Return the (X, Y) coordinate for the center point of the cell that contains the specified text.  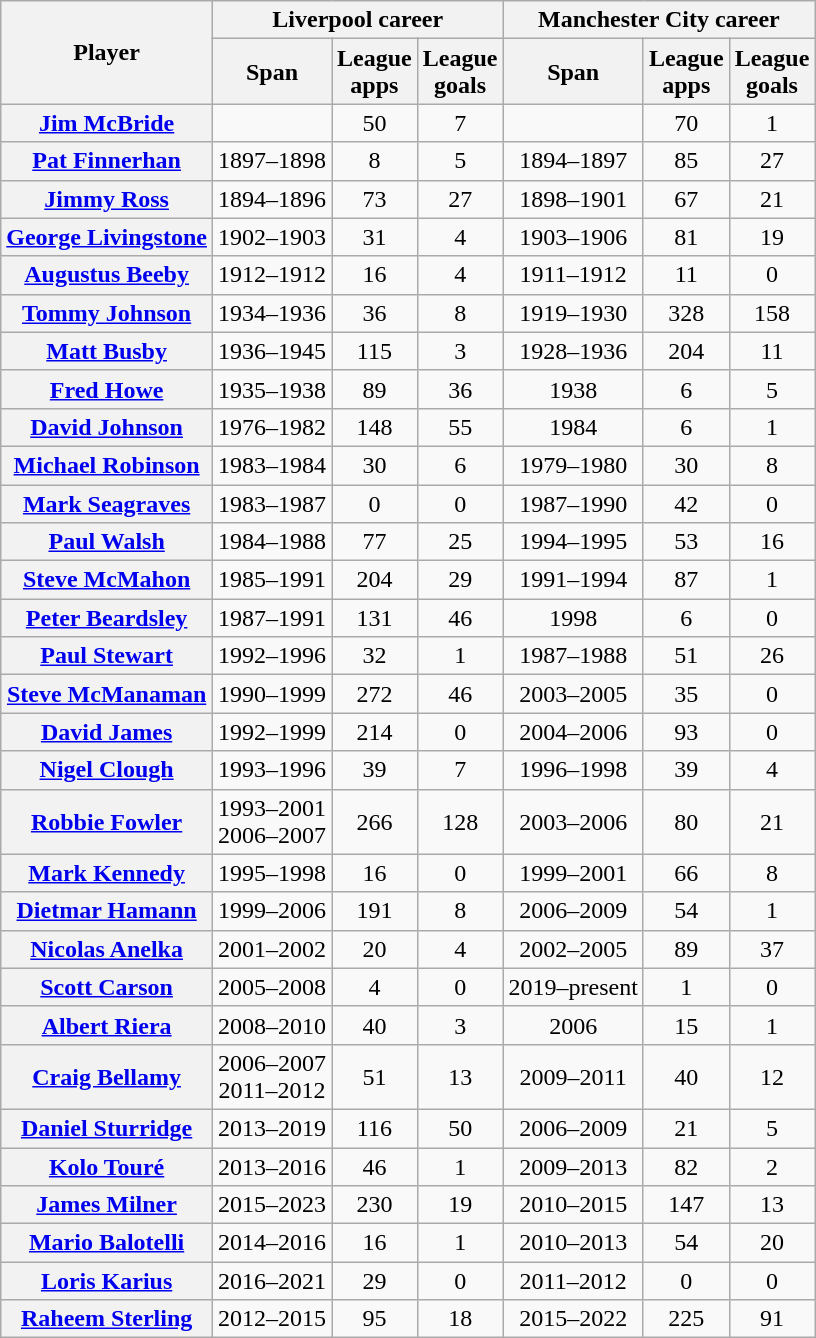
1898–1901 (573, 199)
2002–2005 (573, 949)
15 (686, 1025)
1911–1912 (573, 275)
2013–2019 (272, 1128)
95 (375, 1319)
225 (686, 1319)
272 (375, 694)
Mario Balotelli (107, 1243)
1912–1912 (272, 275)
25 (460, 542)
2009–2013 (573, 1167)
230 (375, 1205)
Mark Seagraves (107, 503)
Raheem Sterling (107, 1319)
148 (375, 427)
2010–2015 (573, 1205)
70 (686, 123)
147 (686, 1205)
1998 (573, 618)
Daniel Sturridge (107, 1128)
55 (460, 427)
1984–1988 (272, 542)
2008–2010 (272, 1025)
Jim McBride (107, 123)
73 (375, 199)
Paul Walsh (107, 542)
Matt Busby (107, 351)
1987–1988 (573, 656)
1979–1980 (573, 465)
2010–2013 (573, 1243)
93 (686, 732)
12 (772, 1076)
Player (107, 52)
Craig Bellamy (107, 1076)
Mark Kennedy (107, 873)
Jimmy Ross (107, 199)
1902–1903 (272, 237)
1987–1991 (272, 618)
1987–1990 (573, 503)
Steve McMahon (107, 580)
18 (460, 1319)
1995–1998 (272, 873)
Augustus Beeby (107, 275)
214 (375, 732)
2006–20072011–2012 (272, 1076)
Michael Robinson (107, 465)
82 (686, 1167)
77 (375, 542)
1984 (573, 427)
2014–2016 (272, 1243)
James Milner (107, 1205)
2005–2008 (272, 987)
91 (772, 1319)
Albert Riera (107, 1025)
David Johnson (107, 427)
David James (107, 732)
Dietmar Hamann (107, 911)
Pat Finnerhan (107, 161)
Scott Carson (107, 987)
1992–1996 (272, 656)
1993–20012006–2007 (272, 822)
Robbie Fowler (107, 822)
26 (772, 656)
2015–2022 (573, 1319)
1996–1998 (573, 770)
1993–1996 (272, 770)
42 (686, 503)
328 (686, 313)
2012–2015 (272, 1319)
31 (375, 237)
1992–1999 (272, 732)
1936–1945 (272, 351)
George Livingstone (107, 237)
Nigel Clough (107, 770)
66 (686, 873)
2019–present (573, 987)
191 (375, 911)
2006 (573, 1025)
2016–2021 (272, 1281)
2009–2011 (573, 1076)
87 (686, 580)
2004–2006 (573, 732)
115 (375, 351)
Fred Howe (107, 389)
1934–1936 (272, 313)
1983–1987 (272, 503)
116 (375, 1128)
2003–2005 (573, 694)
1999–2006 (272, 911)
67 (686, 199)
37 (772, 949)
32 (375, 656)
Tommy Johnson (107, 313)
1894–1896 (272, 199)
Paul Stewart (107, 656)
Peter Beardsley (107, 618)
1928–1936 (573, 351)
80 (686, 822)
Liverpool career (358, 20)
1983–1984 (272, 465)
266 (375, 822)
158 (772, 313)
2011–2012 (573, 1281)
2015–2023 (272, 1205)
1894–1897 (573, 161)
1999–2001 (573, 873)
1990–1999 (272, 694)
2 (772, 1167)
1903–1906 (573, 237)
2003–2006 (573, 822)
128 (460, 822)
Loris Karius (107, 1281)
1919–1930 (573, 313)
Manchester City career (659, 20)
Kolo Touré (107, 1167)
131 (375, 618)
2013–2016 (272, 1167)
Steve McManaman (107, 694)
1994–1995 (573, 542)
81 (686, 237)
2001–2002 (272, 949)
Nicolas Anelka (107, 949)
1991–1994 (573, 580)
35 (686, 694)
1985–1991 (272, 580)
1938 (573, 389)
1897–1898 (272, 161)
85 (686, 161)
1935–1938 (272, 389)
1976–1982 (272, 427)
53 (686, 542)
